Extract the (X, Y) coordinate from the center of the cell holding the provided text.  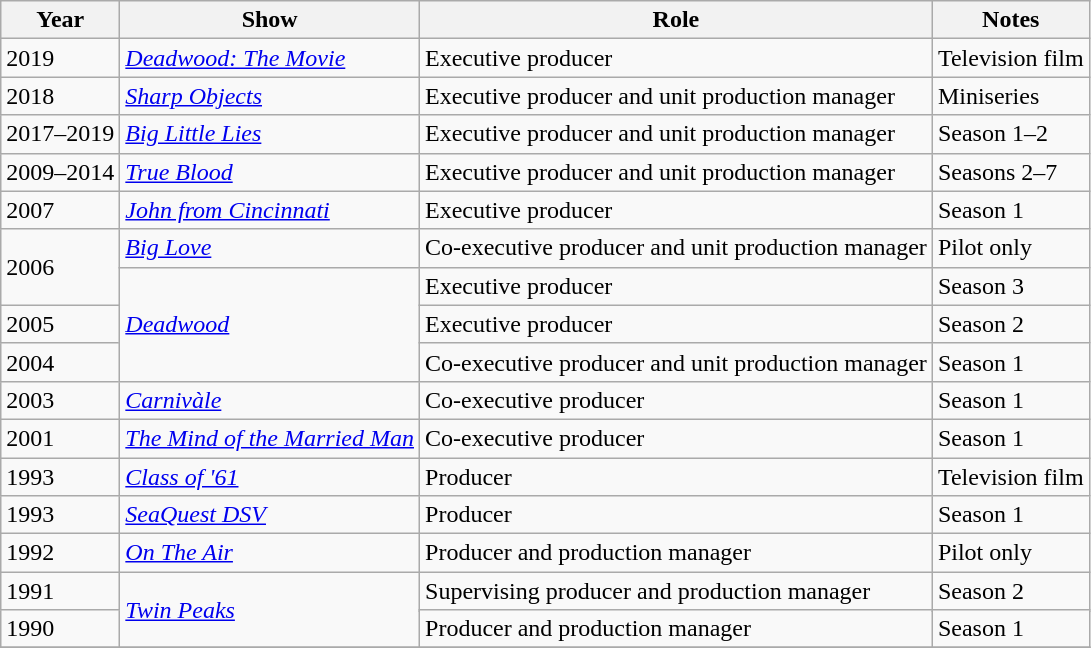
1991 (60, 591)
Year (60, 20)
Big Little Lies (270, 134)
Notes (1010, 20)
SeaQuest DSV (270, 515)
Twin Peaks (270, 610)
Season 3 (1010, 286)
Show (270, 20)
Class of '61 (270, 477)
On The Air (270, 553)
Seasons 2–7 (1010, 172)
The Mind of the Married Man (270, 438)
2001 (60, 438)
True Blood (270, 172)
Miniseries (1010, 96)
Deadwood: The Movie (270, 58)
2018 (60, 96)
Big Love (270, 248)
2007 (60, 210)
2006 (60, 267)
2019 (60, 58)
Role (676, 20)
2003 (60, 400)
Carnivàle (270, 400)
Supervising producer and production manager (676, 591)
John from Cincinnati (270, 210)
1990 (60, 629)
1992 (60, 553)
2017–2019 (60, 134)
2009–2014 (60, 172)
Deadwood (270, 324)
Sharp Objects (270, 96)
Season 1–2 (1010, 134)
2005 (60, 324)
2004 (60, 362)
